Identify which cell holds the provided text, then report its [X, Y] central coordinate. 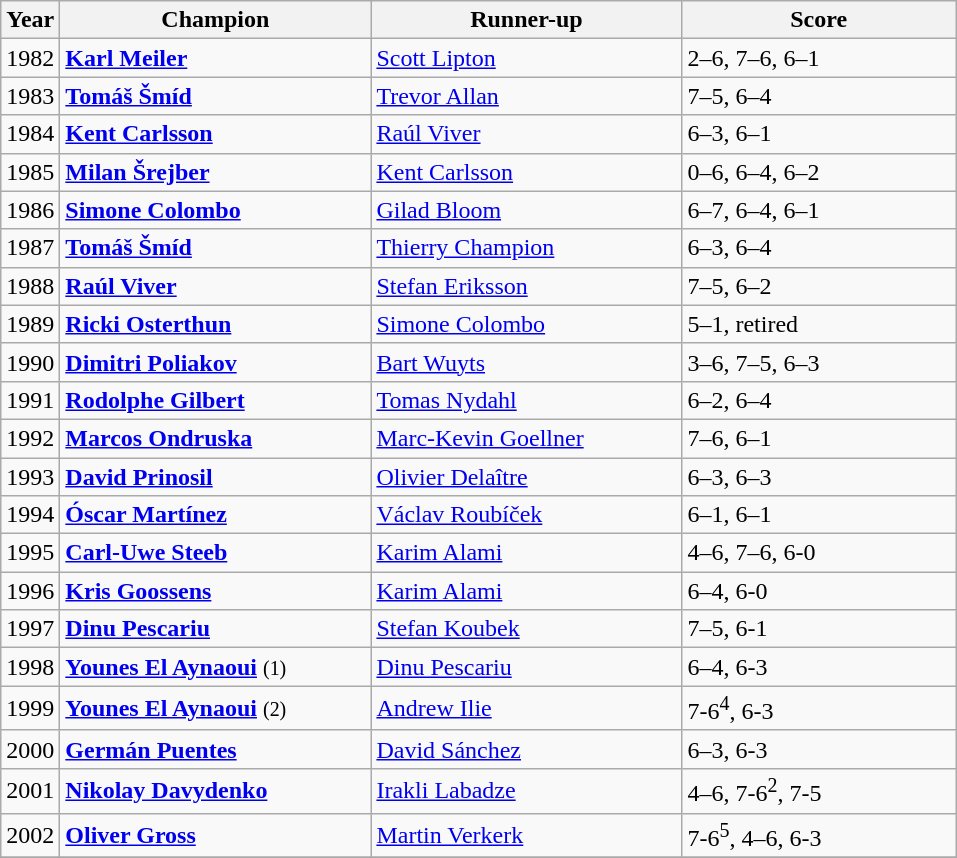
1993 [30, 477]
7–6, 6–1 [819, 438]
Champion [216, 20]
Younes El Aynaoui (2) [216, 708]
David Sánchez [526, 749]
7-65, 4–6, 6-3 [819, 836]
1982 [30, 58]
1987 [30, 248]
1984 [30, 134]
Oliver Gross [216, 836]
2001 [30, 790]
Martin Verkerk [526, 836]
2002 [30, 836]
Václav Roubíček [526, 515]
1998 [30, 667]
7–5, 6–4 [819, 96]
4–6, 7-62, 7-5 [819, 790]
6–2, 6–4 [819, 400]
Stefan Eriksson [526, 286]
Trevor Allan [526, 96]
David Prinosil [216, 477]
1992 [30, 438]
7–5, 6-1 [819, 629]
Gilad Bloom [526, 210]
3–6, 7–5, 6–3 [819, 362]
1995 [30, 553]
1985 [30, 172]
Marc-Kevin Goellner [526, 438]
1999 [30, 708]
Carl-Uwe Steeb [216, 553]
Irakli Labadze [526, 790]
1997 [30, 629]
6–3, 6–1 [819, 134]
Karl Meiler [216, 58]
1988 [30, 286]
6–3, 6–3 [819, 477]
Olivier Delaître [526, 477]
Younes El Aynaoui (1) [216, 667]
1986 [30, 210]
2000 [30, 749]
2–6, 7–6, 6–1 [819, 58]
Stefan Koubek [526, 629]
Runner-up [526, 20]
Rodolphe Gilbert [216, 400]
Germán Puentes [216, 749]
6–3, 6-3 [819, 749]
Tomas Nydahl [526, 400]
1991 [30, 400]
Óscar Martínez [216, 515]
7–5, 6–2 [819, 286]
1989 [30, 324]
1983 [30, 96]
6–7, 6–4, 6–1 [819, 210]
Bart Wuyts [526, 362]
5–1, retired [819, 324]
1990 [30, 362]
Nikolay Davydenko [216, 790]
Thierry Champion [526, 248]
1996 [30, 591]
7-64, 6-3 [819, 708]
Ricki Osterthun [216, 324]
Milan Šrejber [216, 172]
1994 [30, 515]
6–3, 6–4 [819, 248]
Year [30, 20]
Score [819, 20]
Scott Lipton [526, 58]
6–4, 6-0 [819, 591]
Marcos Ondruska [216, 438]
6–4, 6-3 [819, 667]
4–6, 7–6, 6-0 [819, 553]
Dimitri Poliakov [216, 362]
0–6, 6–4, 6–2 [819, 172]
Kris Goossens [216, 591]
Andrew Ilie [526, 708]
6–1, 6–1 [819, 515]
